Identify which cell holds the provided text, then report its (x, y) central coordinate. 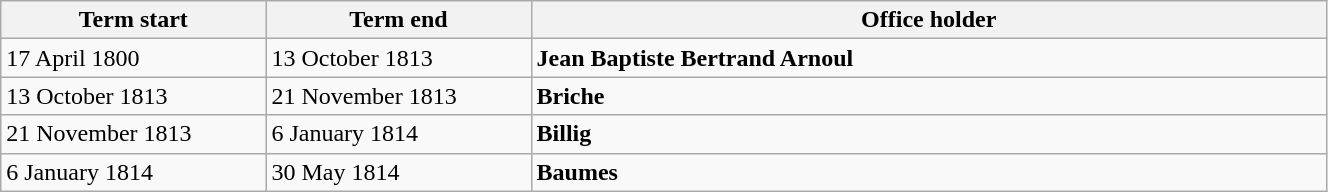
Baumes (928, 172)
Jean Baptiste Bertrand Arnoul (928, 58)
Term end (398, 20)
Billig (928, 134)
30 May 1814 (398, 172)
Briche (928, 96)
Office holder (928, 20)
17 April 1800 (134, 58)
Term start (134, 20)
